For the text-containing cell, return its midpoint in [X, Y] coordinate format. 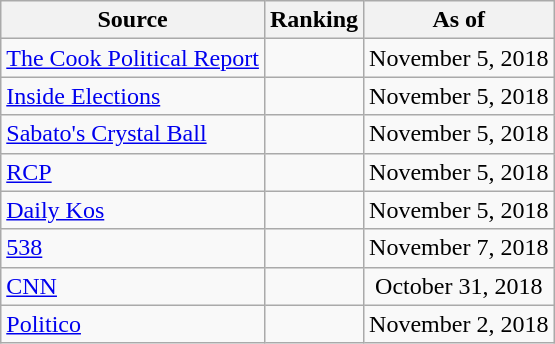
Daily Kos [133, 210]
November 7, 2018 [459, 248]
Source [133, 20]
Sabato's Crystal Ball [133, 134]
Inside Elections [133, 96]
October 31, 2018 [459, 286]
538 [133, 248]
As of [459, 20]
Ranking [314, 20]
Politico [133, 324]
The Cook Political Report [133, 58]
RCP [133, 172]
CNN [133, 286]
November 2, 2018 [459, 324]
